Output the (x, y) coordinate of the center of the cell containing the given text.  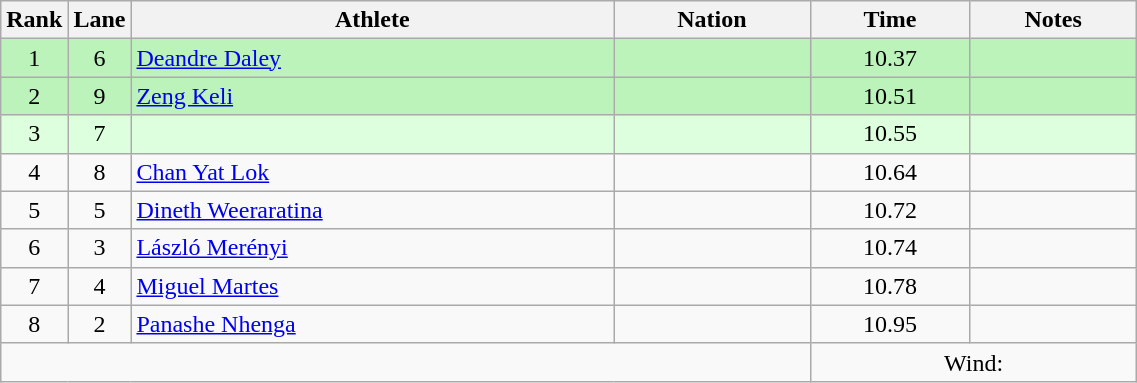
10.64 (890, 172)
Notes (1052, 20)
Lane (100, 20)
1 (34, 58)
Zeng Keli (372, 96)
Wind: (974, 362)
10.55 (890, 134)
Time (890, 20)
10.95 (890, 324)
10.37 (890, 58)
Athlete (372, 20)
Dineth Weeraratina (372, 210)
Chan Yat Lok (372, 172)
László Merényi (372, 248)
Deandre Daley (372, 58)
Rank (34, 20)
10.78 (890, 286)
10.72 (890, 210)
Nation (712, 20)
9 (100, 96)
10.51 (890, 96)
10.74 (890, 248)
Miguel Martes (372, 286)
Panashe Nhenga (372, 324)
